Search for the cell housing the specified text and yield its [x, y] center coordinate. 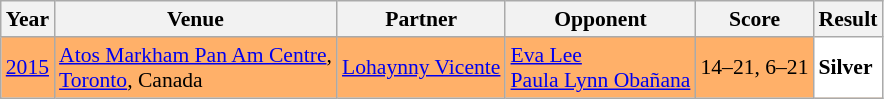
Result [848, 19]
Year [28, 19]
2015 [28, 68]
Score [754, 19]
Lohaynny Vicente [421, 68]
Venue [196, 19]
Silver [848, 68]
Partner [421, 19]
Eva Lee Paula Lynn Obañana [600, 68]
Opponent [600, 19]
Atos Markham Pan Am Centre,Toronto, Canada [196, 68]
14–21, 6–21 [754, 68]
